Detect which cell encompasses the target text, then output its (x, y) center coordinate. 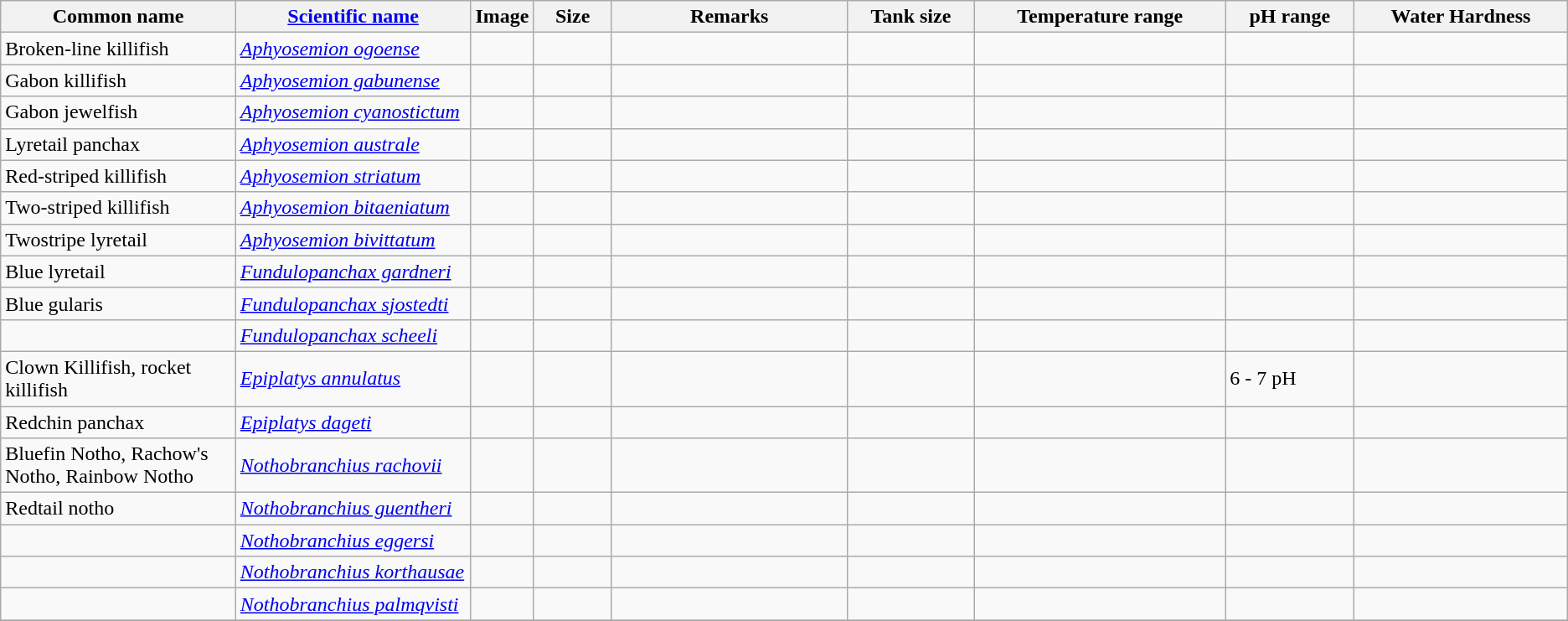
Aphyosemion bitaeniatum (353, 208)
Two-striped killifish (119, 208)
Broken-line killifish (119, 49)
Size (573, 17)
Gabon jewelfish (119, 112)
Fundulopanchax sjostedti (353, 303)
Image (503, 17)
Redchin panchax (119, 422)
Epiplatys annulatus (353, 379)
Fundulopanchax gardneri (353, 272)
Nothobranchius rachovii (353, 466)
Aphyosemion gabunense (353, 80)
Redtail notho (119, 509)
Lyretail panchax (119, 144)
Epiplatys dageti (353, 422)
Twostripe lyretail (119, 240)
pH range (1290, 17)
Blue gularis (119, 303)
Nothobranchius eggersi (353, 541)
Blue lyretail (119, 272)
Common name (119, 17)
Tank size (911, 17)
Clown Killifish, rocket killifish (119, 379)
Remarks (729, 17)
Fundulopanchax scheeli (353, 335)
Bluefin Notho, Rachow's Notho, Rainbow Notho (119, 466)
Water Hardness (1461, 17)
Aphyosemion cyanostictum (353, 112)
Temperature range (1101, 17)
Aphyosemion australe (353, 144)
Nothobranchius palmqvisti (353, 604)
Gabon killifish (119, 80)
Nothobranchius korthausae (353, 572)
6 - 7 pH (1290, 379)
Aphyosemion striatum (353, 176)
Aphyosemion ogoense (353, 49)
Scientific name (353, 17)
Aphyosemion bivittatum (353, 240)
Nothobranchius guentheri (353, 509)
Red-striped killifish (119, 176)
